Scan for the cell matching the given text and deliver its (x, y) coordinate at center. 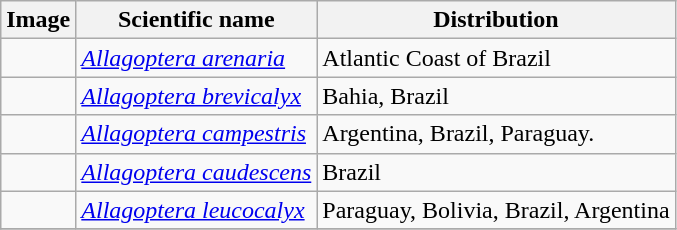
Scientific name (196, 20)
Image (38, 20)
Bahia, Brazil (496, 96)
Paraguay, Bolivia, Brazil, Argentina (496, 210)
Allagoptera brevicalyx (196, 96)
Brazil (496, 172)
Allagoptera leucocalyx (196, 210)
Allagoptera caudescens (196, 172)
Allagoptera campestris (196, 134)
Atlantic Coast of Brazil (496, 58)
Argentina, Brazil, Paraguay. (496, 134)
Distribution (496, 20)
Allagoptera arenaria (196, 58)
